For the text-containing cell, return its midpoint in [x, y] coordinate format. 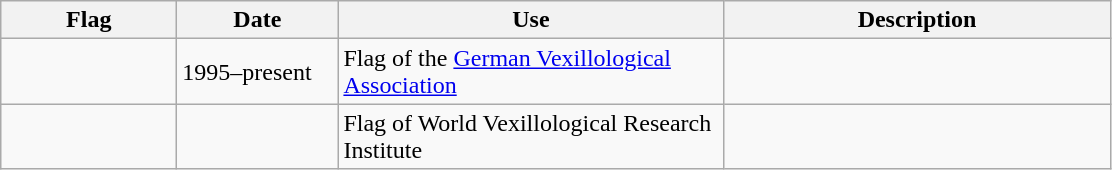
Flag of the German Vexillological Association [531, 72]
Description [917, 20]
Flag [89, 20]
Use [531, 20]
Flag of World Vexillological Research Institute [531, 136]
1995–present [258, 72]
Date [258, 20]
